Search for the cell housing the specified text and yield its (X, Y) center coordinate. 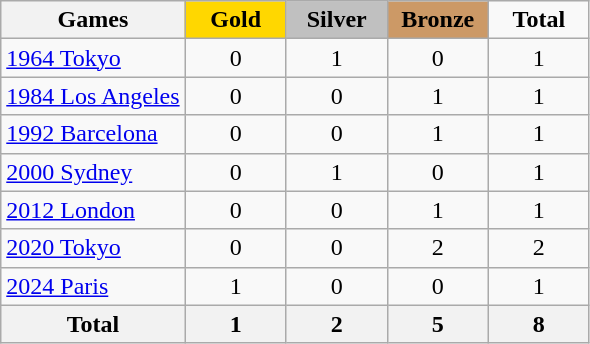
2012 London (93, 210)
1984 Los Angeles (93, 96)
8 (538, 324)
2000 Sydney (93, 172)
2024 Paris (93, 286)
1964 Tokyo (93, 58)
Games (93, 20)
5 (438, 324)
Silver (336, 20)
Bronze (438, 20)
2020 Tokyo (93, 248)
1992 Barcelona (93, 134)
Gold (236, 20)
